Capture the cell that displays the provided text and extract its (X, Y) central coordinate. 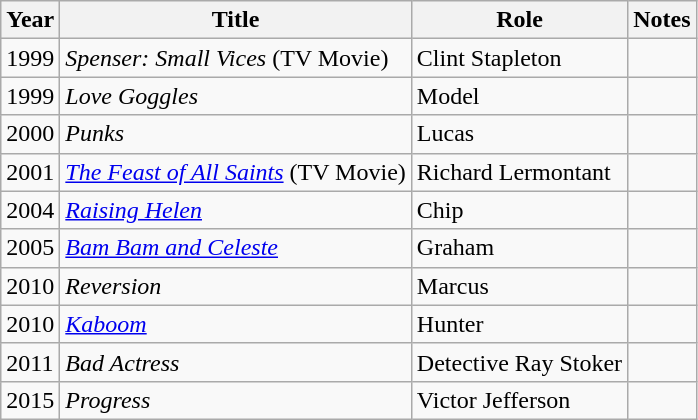
Hunter (519, 324)
Marcus (519, 286)
Clint Stapleton (519, 58)
Chip (519, 210)
2004 (30, 210)
2005 (30, 248)
The Feast of All Saints (TV Movie) (236, 172)
Richard Lermontant (519, 172)
Detective Ray Stoker (519, 362)
Lucas (519, 134)
Kaboom (236, 324)
Role (519, 20)
Spenser: Small Vices (TV Movie) (236, 58)
Notes (662, 20)
Bad Actress (236, 362)
Title (236, 20)
Punks (236, 134)
Reversion (236, 286)
Love Goggles (236, 96)
Year (30, 20)
2011 (30, 362)
Bam Bam and Celeste (236, 248)
Raising Helen (236, 210)
2000 (30, 134)
Model (519, 96)
Victor Jefferson (519, 400)
2015 (30, 400)
2001 (30, 172)
Graham (519, 248)
Progress (236, 400)
